Search for the cell housing the specified text and yield its [X, Y] center coordinate. 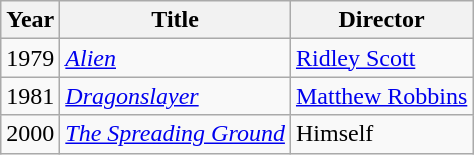
2000 [30, 134]
1979 [30, 58]
The Spreading Ground [176, 134]
Director [381, 20]
Dragonslayer [176, 96]
Matthew Robbins [381, 96]
Title [176, 20]
Ridley Scott [381, 58]
Year [30, 20]
Alien [176, 58]
1981 [30, 96]
Himself [381, 134]
